Identify which cell holds the provided text, then report its [X, Y] central coordinate. 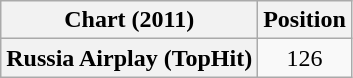
Chart (2011) [130, 20]
Position [305, 20]
Russia Airplay (TopHit) [130, 58]
126 [305, 58]
